Determine the [X, Y] coordinate at the center of the cell enclosing the given text.  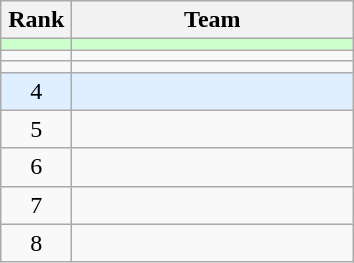
6 [36, 167]
4 [36, 91]
7 [36, 205]
Rank [36, 20]
5 [36, 129]
8 [36, 243]
Team [212, 20]
